Provide the (x, y) coordinate of the cell's center where the given text is located.  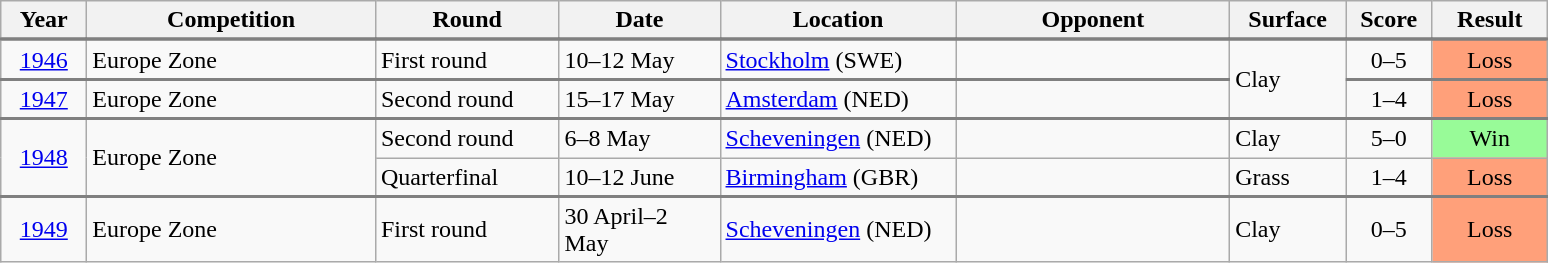
6–8 May (640, 138)
Result (1490, 20)
15–17 May (640, 99)
Year (44, 20)
Score (1389, 20)
5–0 (1389, 138)
30 April–2 May (640, 229)
Competition (232, 20)
Date (640, 20)
Surface (1288, 20)
Quarterfinal (467, 178)
1948 (44, 158)
1947 (44, 99)
Win (1490, 138)
1946 (44, 60)
10–12 June (640, 178)
Round (467, 20)
Stockholm (SWE) (838, 60)
Amsterdam (NED) (838, 99)
10–12 May (640, 60)
1949 (44, 229)
Birmingham (GBR) (838, 178)
Grass (1288, 178)
Location (838, 20)
Opponent (1093, 20)
